Provide the (X, Y) coordinate of the cell's center where the given text is located.  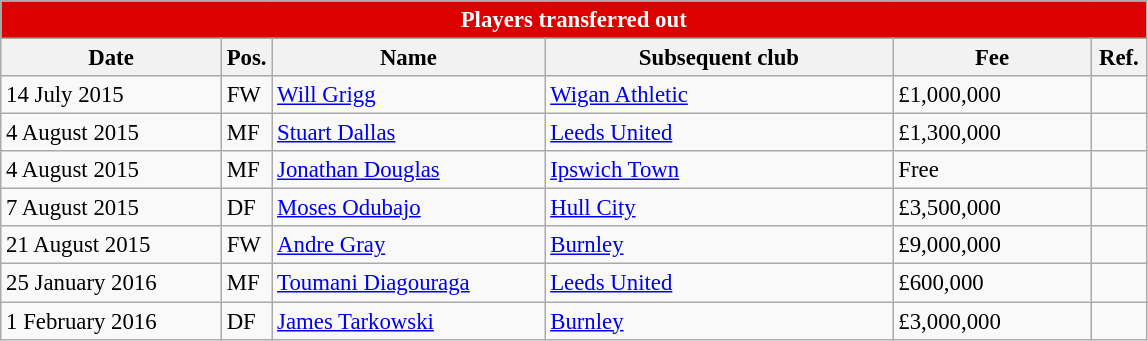
Toumani Diagouraga (408, 283)
Ref. (1119, 58)
Fee (992, 58)
£1,300,000 (992, 133)
Will Grigg (408, 95)
14 July 2015 (112, 95)
21 August 2015 (112, 245)
£1,000,000 (992, 95)
Hull City (719, 208)
Wigan Athletic (719, 95)
1 February 2016 (112, 321)
Name (408, 58)
£3,000,000 (992, 321)
James Tarkowski (408, 321)
Andre Gray (408, 245)
£9,000,000 (992, 245)
Free (992, 170)
Subsequent club (719, 58)
£3,500,000 (992, 208)
Ipswich Town (719, 170)
25 January 2016 (112, 283)
Players transferred out (574, 20)
Date (112, 58)
£600,000 (992, 283)
Jonathan Douglas (408, 170)
Pos. (246, 58)
7 August 2015 (112, 208)
Moses Odubajo (408, 208)
Stuart Dallas (408, 133)
